Provide the (x, y) coordinate of the cell's center where the given text is located.  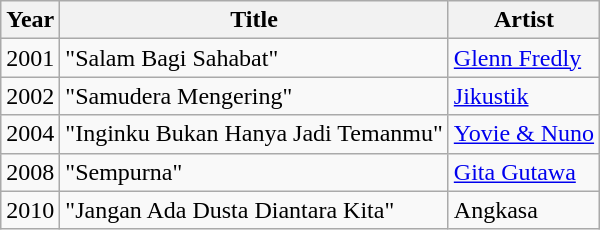
2010 (30, 210)
Artist (524, 20)
"Samudera Mengering" (254, 96)
Jikustik (524, 96)
2004 (30, 134)
Year (30, 20)
Glenn Fredly (524, 58)
Gita Gutawa (524, 172)
Yovie & Nuno (524, 134)
"Jangan Ada Dusta Diantara Kita" (254, 210)
2002 (30, 96)
"Inginku Bukan Hanya Jadi Temanmu" (254, 134)
2008 (30, 172)
Title (254, 20)
2001 (30, 58)
Angkasa (524, 210)
"Salam Bagi Sahabat" (254, 58)
"Sempurna" (254, 172)
